For the text-containing cell, return its midpoint in (x, y) coordinate format. 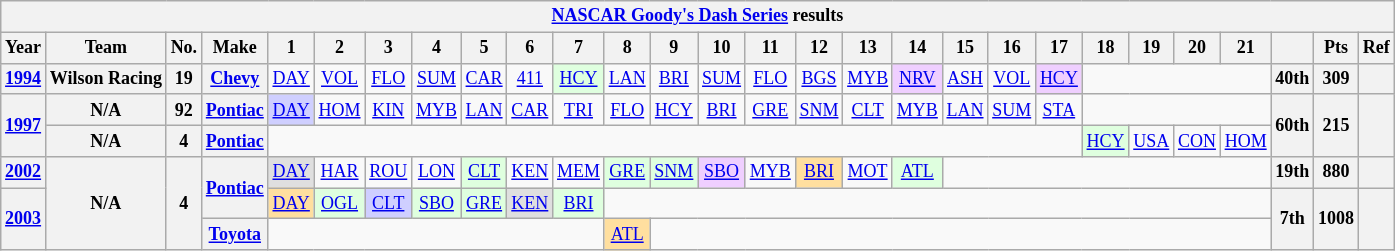
MEM (579, 172)
Wilson Racing (106, 78)
11 (770, 48)
14 (917, 48)
2003 (24, 219)
60th (1292, 125)
Pts (1336, 48)
309 (1336, 78)
NASCAR Goody's Dash Series results (698, 16)
92 (184, 110)
7 (579, 48)
20 (1198, 48)
KIN (388, 110)
CON (1198, 140)
Year (24, 48)
HAR (340, 172)
13 (868, 48)
Toyota (234, 234)
2 (340, 48)
880 (1336, 172)
1 (291, 48)
1008 (1336, 219)
Make (234, 48)
MOT (868, 172)
Chevy (234, 78)
1994 (24, 78)
40th (1292, 78)
ASH (965, 78)
OGL (340, 204)
12 (819, 48)
STA (1060, 110)
9 (674, 48)
2002 (24, 172)
18 (1106, 48)
1997 (24, 125)
21 (1246, 48)
17 (1060, 48)
LON (437, 172)
BGS (819, 78)
ROU (388, 172)
7th (1292, 219)
19th (1292, 172)
USA (1152, 140)
TRI (579, 110)
10 (722, 48)
6 (530, 48)
NRV (917, 78)
5 (484, 48)
No. (184, 48)
16 (1012, 48)
215 (1336, 125)
15 (965, 48)
8 (627, 48)
Team (106, 48)
411 (530, 78)
3 (388, 48)
Ref (1376, 48)
